Extract the (X, Y) coordinate from the center of the cell holding the provided text.  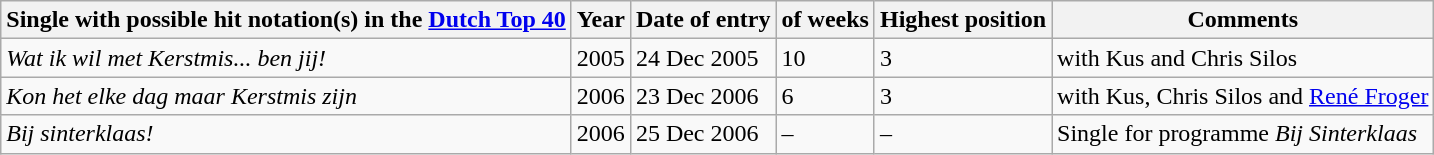
Comments (1243, 20)
Bij sinterklaas! (286, 134)
Kon het elke dag maar Kerstmis zijn (286, 96)
Single for programme Bij Sinterklaas (1243, 134)
with Kus, Chris Silos and René Froger (1243, 96)
with Kus and Chris Silos (1243, 58)
23 Dec 2006 (703, 96)
Date of entry (703, 20)
Highest position (962, 20)
of weeks (825, 20)
25 Dec 2006 (703, 134)
Single with possible hit notation(s) in the Dutch Top 40 (286, 20)
Wat ik wil met Kerstmis... ben jij! (286, 58)
10 (825, 58)
6 (825, 96)
2005 (600, 58)
Year (600, 20)
24 Dec 2005 (703, 58)
